Identify which cell holds the provided text, then report its (x, y) central coordinate. 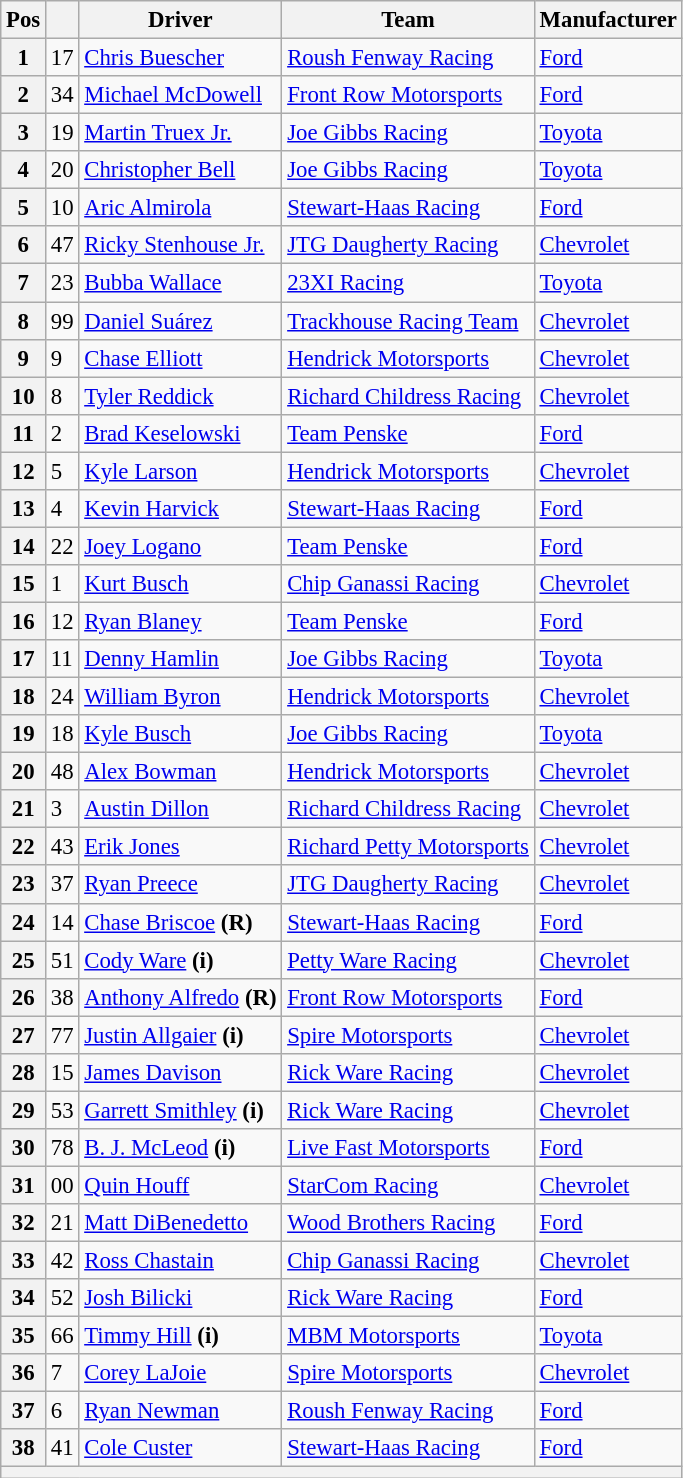
23XI Racing (408, 283)
Pos (24, 20)
47 (62, 245)
Ross Chastain (180, 1261)
00 (62, 1185)
78 (62, 1148)
29 (24, 1110)
Live Fast Motorsports (408, 1148)
77 (62, 1035)
Ricky Stenhouse Jr. (180, 245)
Daniel Suárez (180, 321)
Richard Petty Motorsports (408, 847)
Timmy Hill (i) (180, 1336)
Quin Houff (180, 1185)
Petty Ware Racing (408, 960)
26 (24, 997)
51 (62, 960)
Aric Almirola (180, 208)
Joey Logano (180, 546)
27 (24, 1035)
Alex Bowman (180, 772)
William Byron (180, 697)
Anthony Alfredo (R) (180, 997)
B. J. McLeod (i) (180, 1148)
32 (24, 1223)
Matt DiBenedetto (180, 1223)
James Davison (180, 1073)
43 (62, 847)
31 (24, 1185)
13 (24, 509)
30 (24, 1148)
Kyle Busch (180, 734)
Erik Jones (180, 847)
MBM Motorsports (408, 1336)
42 (62, 1261)
Trackhouse Racing Team (408, 321)
Chase Briscoe (R) (180, 922)
Ryan Newman (180, 1411)
36 (24, 1373)
Ryan Preece (180, 885)
Garrett Smithley (i) (180, 1110)
Chase Elliott (180, 358)
Denny Hamlin (180, 659)
Cody Ware (i) (180, 960)
35 (24, 1336)
Kyle Larson (180, 471)
52 (62, 1298)
Bubba Wallace (180, 283)
41 (62, 1449)
66 (62, 1336)
Austin Dillon (180, 809)
Josh Bilicki (180, 1298)
Manufacturer (608, 20)
Michael McDowell (180, 95)
Ryan Blaney (180, 621)
Chris Buescher (180, 58)
Driver (180, 20)
Brad Keselowski (180, 433)
Martin Truex Jr. (180, 133)
Corey LaJoie (180, 1373)
16 (24, 621)
Wood Brothers Racing (408, 1223)
48 (62, 772)
Kevin Harvick (180, 509)
53 (62, 1110)
StarCom Racing (408, 1185)
Tyler Reddick (180, 396)
Justin Allgaier (i) (180, 1035)
99 (62, 321)
Team (408, 20)
Kurt Busch (180, 584)
28 (24, 1073)
Christopher Bell (180, 170)
Cole Custer (180, 1449)
33 (24, 1261)
25 (24, 960)
